Return [X, Y] of the center of cell containing provided text 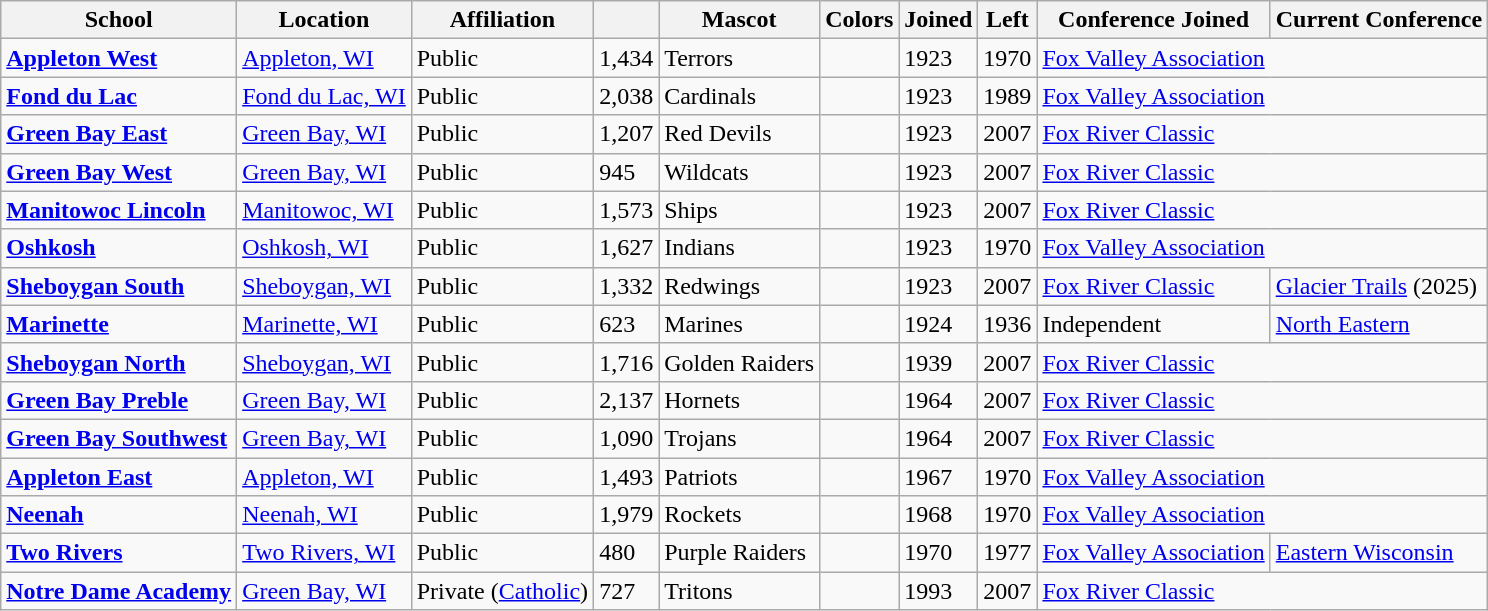
1,332 [626, 286]
Marinette, WI [324, 324]
Mascot [740, 20]
School [119, 20]
623 [626, 324]
1936 [1008, 324]
Red Devils [740, 134]
Glacier Trails (2025) [1378, 286]
Green Bay West [119, 172]
Manitowoc, WI [324, 210]
Appleton East [119, 477]
Cardinals [740, 96]
Notre Dame Academy [119, 591]
1993 [938, 591]
Joined [938, 20]
1989 [1008, 96]
Fond du Lac [119, 96]
1967 [938, 477]
1977 [1008, 553]
Independent [1154, 324]
Left [1008, 20]
Terrors [740, 58]
1,979 [626, 515]
Sheboygan North [119, 362]
Green Bay Preble [119, 400]
Affiliation [502, 20]
Conference Joined [1154, 20]
North Eastern [1378, 324]
Patriots [740, 477]
1,434 [626, 58]
Tritons [740, 591]
1,573 [626, 210]
Green Bay Southwest [119, 438]
Two Rivers, WI [324, 553]
Oshkosh [119, 248]
2,137 [626, 400]
Marinette [119, 324]
480 [626, 553]
Current Conference [1378, 20]
Golden Raiders [740, 362]
Manitowoc Lincoln [119, 210]
Two Rivers [119, 553]
2,038 [626, 96]
1924 [938, 324]
1968 [938, 515]
Indians [740, 248]
Rockets [740, 515]
1,716 [626, 362]
945 [626, 172]
1939 [938, 362]
Fond du Lac, WI [324, 96]
Appleton West [119, 58]
Wildcats [740, 172]
Sheboygan South [119, 286]
Hornets [740, 400]
Marines [740, 324]
Location [324, 20]
Eastern Wisconsin [1378, 553]
Green Bay East [119, 134]
1,090 [626, 438]
1,627 [626, 248]
1,207 [626, 134]
1,493 [626, 477]
Ships [740, 210]
Purple Raiders [740, 553]
Neenah, WI [324, 515]
Private (Catholic) [502, 591]
Trojans [740, 438]
Colors [860, 20]
727 [626, 591]
Oshkosh, WI [324, 248]
Neenah [119, 515]
Redwings [740, 286]
